From the cell containing the given text, extract its center point as [X, Y] coordinate. 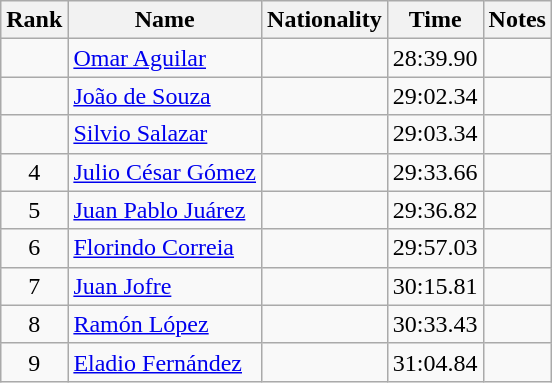
Julio César Gómez [165, 172]
29:36.82 [435, 210]
8 [34, 324]
30:33.43 [435, 324]
Name [165, 20]
Silvio Salazar [165, 134]
29:02.34 [435, 96]
Juan Jofre [165, 286]
Time [435, 20]
Omar Aguilar [165, 58]
29:03.34 [435, 134]
30:15.81 [435, 286]
Eladio Fernández [165, 362]
4 [34, 172]
Juan Pablo Juárez [165, 210]
5 [34, 210]
31:04.84 [435, 362]
6 [34, 248]
28:39.90 [435, 58]
Ramón López [165, 324]
João de Souza [165, 96]
Florindo Correia [165, 248]
9 [34, 362]
Rank [34, 20]
29:57.03 [435, 248]
7 [34, 286]
Notes [517, 20]
29:33.66 [435, 172]
Nationality [325, 20]
